Scan for the cell matching the given text and deliver its [X, Y] coordinate at center. 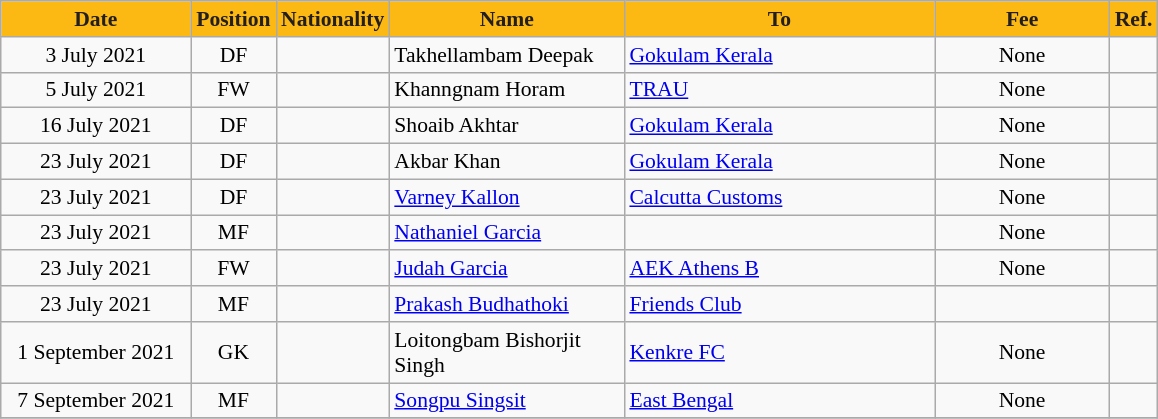
7 September 2021 [96, 401]
Akbar Khan [506, 162]
Kenkre FC [779, 352]
Nathaniel Garcia [506, 233]
3 July 2021 [96, 55]
5 July 2021 [96, 90]
Fee [1022, 19]
Date [96, 19]
GK [234, 352]
Varney Kallon [506, 197]
1 September 2021 [96, 352]
16 July 2021 [96, 126]
Loitongbam Bishorjit Singh [506, 352]
Ref. [1134, 19]
Calcutta Customs [779, 197]
Judah Garcia [506, 269]
Name [506, 19]
Position [234, 19]
Takhellambam Deepak [506, 55]
To [779, 19]
Nationality [332, 19]
East Bengal [779, 401]
Friends Club [779, 304]
Shoaib Akhtar [506, 126]
AEK Athens B [779, 269]
Songpu Singsit [506, 401]
TRAU [779, 90]
Khanngnam Horam [506, 90]
Prakash Budhathoki [506, 304]
